Provide the (x, y) coordinate of the cell's center where the given text is located.  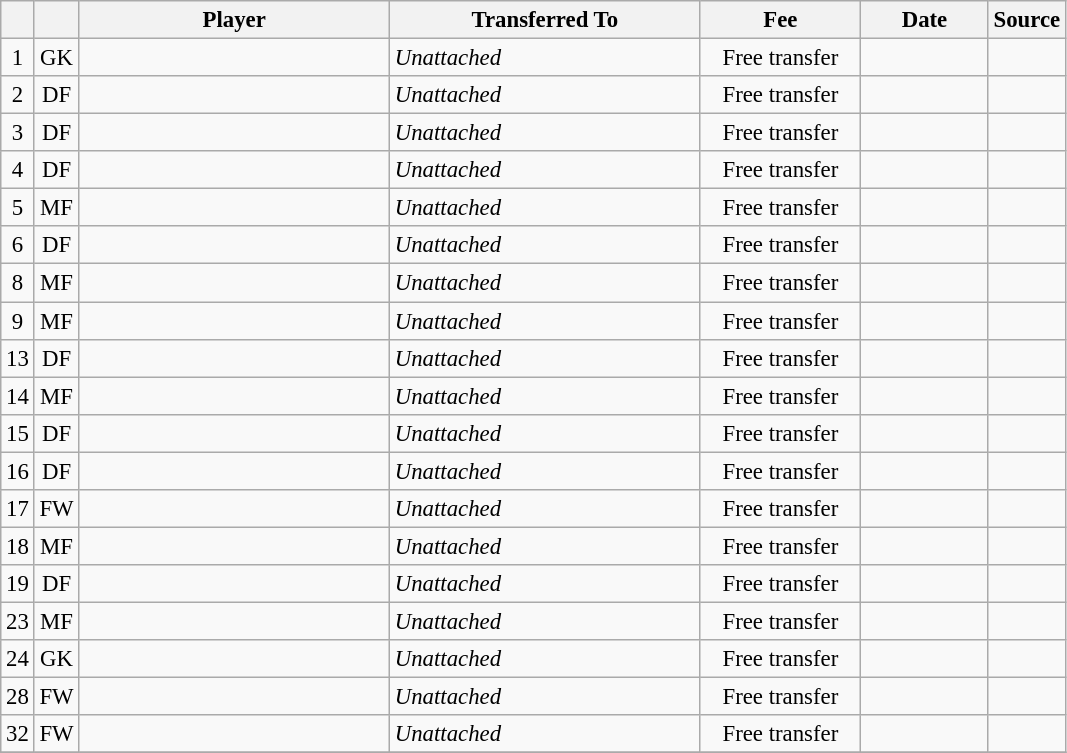
28 (18, 697)
Transferred To (544, 20)
Source (1026, 20)
1 (18, 58)
15 (18, 433)
16 (18, 471)
23 (18, 621)
Date (925, 20)
3 (18, 133)
32 (18, 734)
13 (18, 358)
14 (18, 396)
Fee (780, 20)
19 (18, 584)
2 (18, 95)
5 (18, 208)
24 (18, 659)
17 (18, 509)
9 (18, 321)
18 (18, 546)
8 (18, 283)
6 (18, 245)
4 (18, 170)
Player (234, 20)
